Scan for the cell matching the given text and deliver its (x, y) coordinate at center. 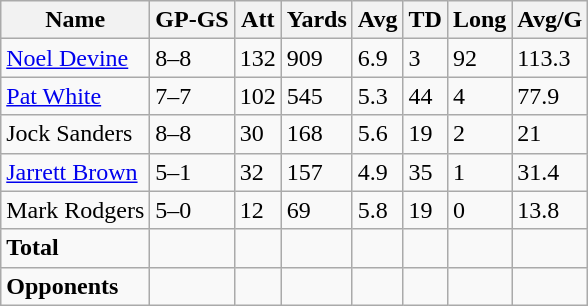
5.3 (378, 96)
Pat White (76, 96)
4.9 (378, 172)
6.9 (378, 58)
113.3 (550, 58)
21 (550, 134)
5.6 (378, 134)
32 (258, 172)
Jock Sanders (76, 134)
909 (316, 58)
12 (258, 210)
44 (425, 96)
2 (479, 134)
Long (479, 20)
Yards (316, 20)
4 (479, 96)
Avg (378, 20)
7–7 (192, 96)
31.4 (550, 172)
Avg/G (550, 20)
77.9 (550, 96)
102 (258, 96)
5.8 (378, 210)
GP-GS (192, 20)
168 (316, 134)
0 (479, 210)
5–0 (192, 210)
92 (479, 58)
Opponents (76, 286)
545 (316, 96)
35 (425, 172)
3 (425, 58)
69 (316, 210)
1 (479, 172)
Noel Devine (76, 58)
Total (76, 248)
Mark Rodgers (76, 210)
30 (258, 134)
157 (316, 172)
Jarrett Brown (76, 172)
TD (425, 20)
13.8 (550, 210)
5–1 (192, 172)
Att (258, 20)
Name (76, 20)
132 (258, 58)
